Identify which cell holds the provided text, then report its [X, Y] central coordinate. 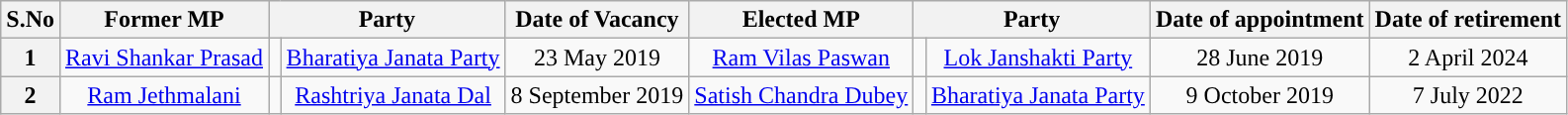
Date of Vacancy [597, 20]
2 [31, 95]
Date of retirement [1467, 20]
7 July 2022 [1467, 95]
Satish Chandra Dubey [801, 95]
Ravi Shankar Prasad [164, 57]
23 May 2019 [597, 57]
Lok Janshakti Party [1038, 57]
9 October 2019 [1260, 95]
2 April 2024 [1467, 57]
Elected MP [801, 20]
Date of appointment [1260, 20]
1 [31, 57]
28 June 2019 [1260, 57]
Former MP [164, 20]
Ram Jethmalani [164, 95]
S.No [31, 20]
Rashtriya Janata Dal [393, 95]
Ram Vilas Paswan [801, 57]
8 September 2019 [597, 95]
